Pinpoint the cell where the given text exists, returning its [X, Y] midpoint coordinate. 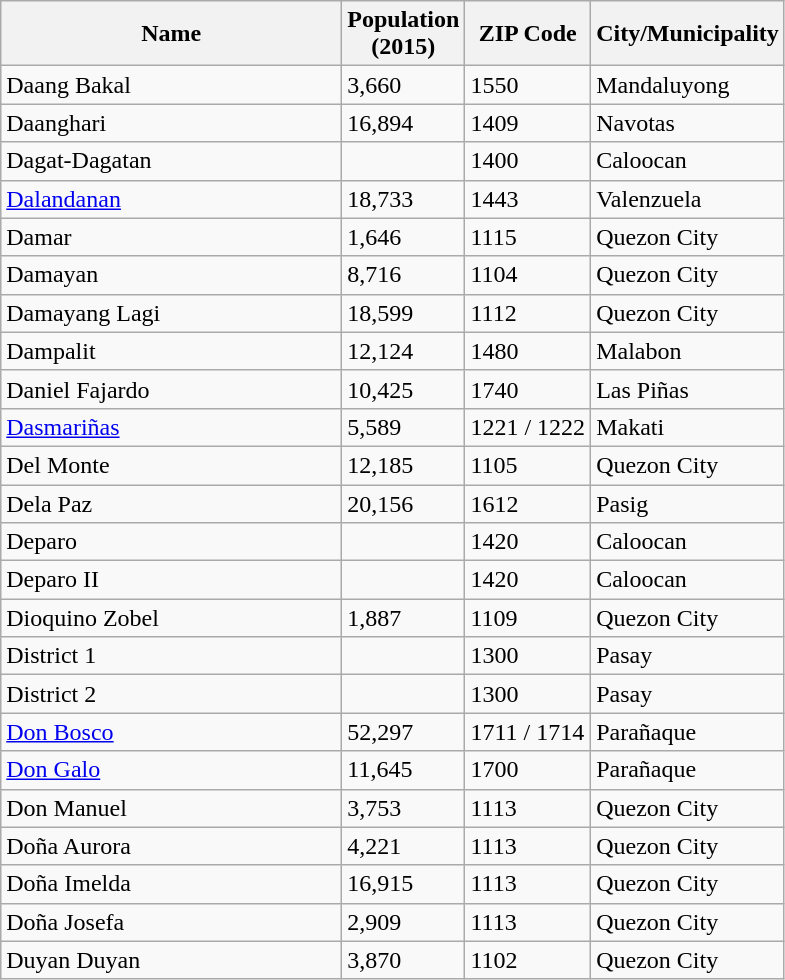
20,156 [404, 503]
12,185 [404, 465]
ZIP Code [528, 34]
Navotas [688, 123]
Doña Aurora [172, 846]
3,870 [404, 960]
1102 [528, 960]
1612 [528, 503]
Mandaluyong [688, 85]
Don Galo [172, 770]
Daang Bakal [172, 85]
Las Piñas [688, 389]
52,297 [404, 732]
3,660 [404, 85]
Dampalit [172, 351]
1740 [528, 389]
1700 [528, 770]
10,425 [404, 389]
16,894 [404, 123]
18,733 [404, 199]
1443 [528, 199]
Deparo [172, 542]
5,589 [404, 427]
1105 [528, 465]
1221 / 1222 [528, 427]
Daanghari [172, 123]
1711 / 1714 [528, 732]
Duyan Duyan [172, 960]
1109 [528, 618]
Doña Imelda [172, 884]
Dioquino Zobel [172, 618]
1550 [528, 85]
District 1 [172, 656]
Don Bosco [172, 732]
Malabon [688, 351]
Doña Josefa [172, 922]
Dela Paz [172, 503]
Deparo II [172, 580]
3,753 [404, 808]
1409 [528, 123]
Valenzuela [688, 199]
1115 [528, 237]
16,915 [404, 884]
Don Manuel [172, 808]
Population(2015) [404, 34]
Damayan [172, 275]
1480 [528, 351]
11,645 [404, 770]
Name [172, 34]
1,887 [404, 618]
12,124 [404, 351]
1104 [528, 275]
8,716 [404, 275]
Damayang Lagi [172, 313]
Makati [688, 427]
18,599 [404, 313]
4,221 [404, 846]
Pasig [688, 503]
Damar [172, 237]
Dalandanan [172, 199]
1112 [528, 313]
Dasmariñas [172, 427]
1400 [528, 161]
2,909 [404, 922]
Dagat-Dagatan [172, 161]
City/Municipality [688, 34]
District 2 [172, 694]
Daniel Fajardo [172, 389]
1,646 [404, 237]
Del Monte [172, 465]
